Determine the [X, Y] coordinate at the center of the cell enclosing the given text.  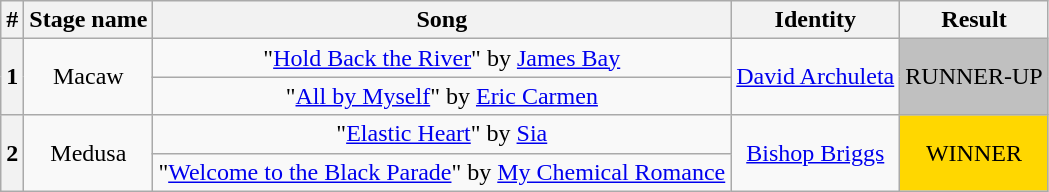
Song [442, 20]
"Hold Back the River" by James Bay [442, 58]
Identity [816, 20]
RUNNER-UP [974, 77]
Medusa [88, 153]
"Welcome to the Black Parade" by My Chemical Romance [442, 172]
Stage name [88, 20]
# [12, 20]
"All by Myself" by Eric Carmen [442, 96]
David Archuleta [816, 77]
1 [12, 77]
WINNER [974, 153]
Bishop Briggs [816, 153]
2 [12, 153]
Result [974, 20]
"Elastic Heart" by Sia [442, 134]
Macaw [88, 77]
